Determine the [x, y] coordinate at the center of the cell enclosing the given text.  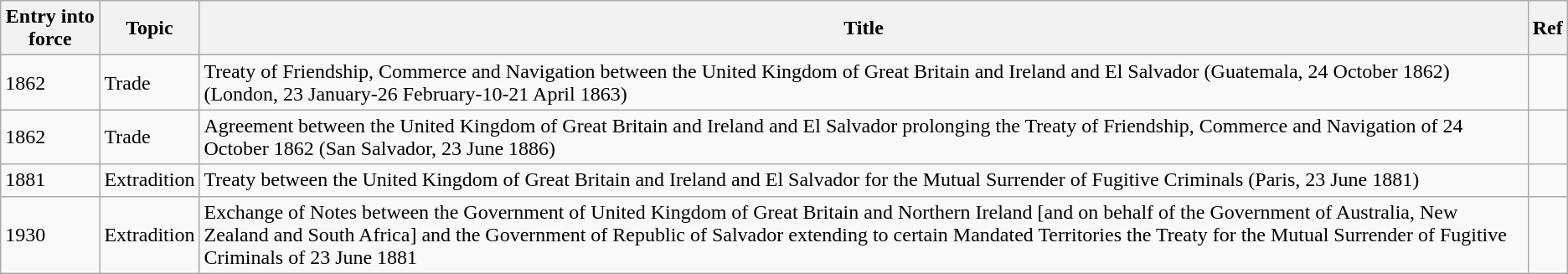
Title [864, 28]
Entry into force [50, 28]
1881 [50, 180]
Ref [1548, 28]
1930 [50, 235]
Treaty between the United Kingdom of Great Britain and Ireland and El Salvador for the Mutual Surrender of Fugitive Criminals (Paris, 23 June 1881) [864, 180]
Topic [149, 28]
